Search for the cell housing the specified text and yield its (X, Y) center coordinate. 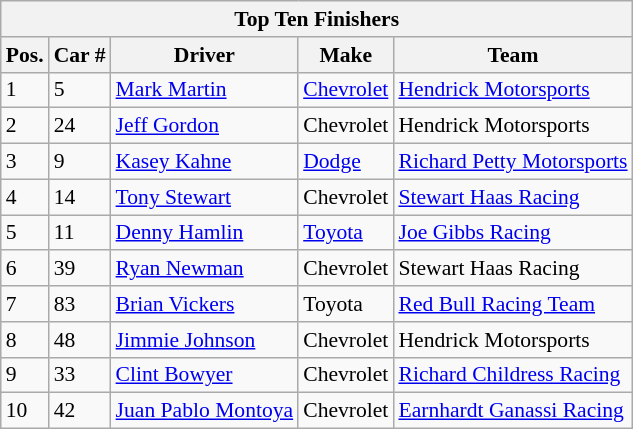
3 (25, 162)
Richard Childress Racing (512, 375)
Denny Hamlin (205, 233)
42 (80, 411)
39 (80, 269)
24 (80, 126)
Red Bull Racing Team (512, 304)
Team (512, 55)
Clint Bowyer (205, 375)
Top Ten Finishers (317, 19)
Jeff Gordon (205, 126)
Juan Pablo Montoya (205, 411)
Joe Gibbs Racing (512, 233)
Driver (205, 55)
83 (80, 304)
Ryan Newman (205, 269)
1 (25, 90)
Mark Martin (205, 90)
2 (25, 126)
Earnhardt Ganassi Racing (512, 411)
7 (25, 304)
14 (80, 197)
Make (346, 55)
33 (80, 375)
Richard Petty Motorsports (512, 162)
11 (80, 233)
Pos. (25, 55)
Dodge (346, 162)
Tony Stewart (205, 197)
6 (25, 269)
48 (80, 340)
8 (25, 340)
Kasey Kahne (205, 162)
Car # (80, 55)
10 (25, 411)
Brian Vickers (205, 304)
4 (25, 197)
Jimmie Johnson (205, 340)
